For the text-containing cell, return its midpoint in [X, Y] coordinate format. 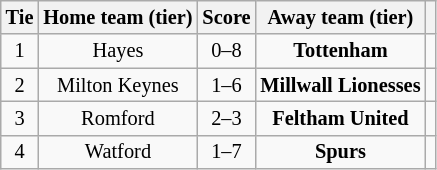
1–7 [226, 152]
Tottenham [340, 51]
0–8 [226, 51]
1 [20, 51]
4 [20, 152]
Romford [118, 118]
Feltham United [340, 118]
Watford [118, 152]
Spurs [340, 152]
1–6 [226, 85]
Milton Keynes [118, 85]
Away team (tier) [340, 17]
3 [20, 118]
Home team (tier) [118, 17]
Hayes [118, 51]
Tie [20, 17]
Millwall Lionesses [340, 85]
Score [226, 17]
2 [20, 85]
2–3 [226, 118]
